Locate the cell with the specified text and output its [x, y] center coordinate. 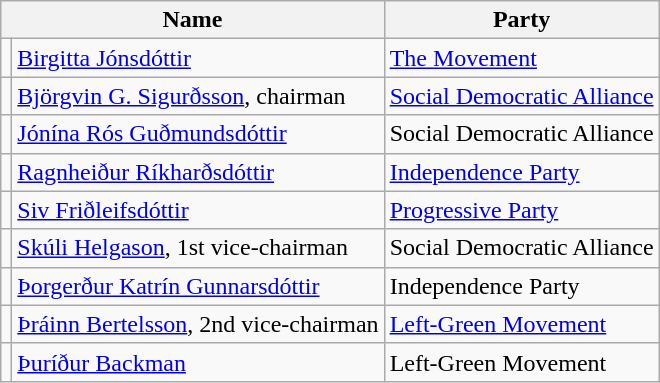
Progressive Party [522, 210]
Name [192, 20]
Siv Friðleifsdóttir [198, 210]
Þorgerður Katrín Gunnarsdóttir [198, 286]
Björgvin G. Sigurðsson, chairman [198, 96]
Þráinn Bertelsson, 2nd vice-chairman [198, 324]
Party [522, 20]
Birgitta Jónsdóttir [198, 58]
Þuríður Backman [198, 362]
The Movement [522, 58]
Jónína Rós Guðmundsdóttir [198, 134]
Ragnheiður Ríkharðsdóttir [198, 172]
Skúli Helgason, 1st vice-chairman [198, 248]
